Identify which cell holds the provided text, then report its [X, Y] central coordinate. 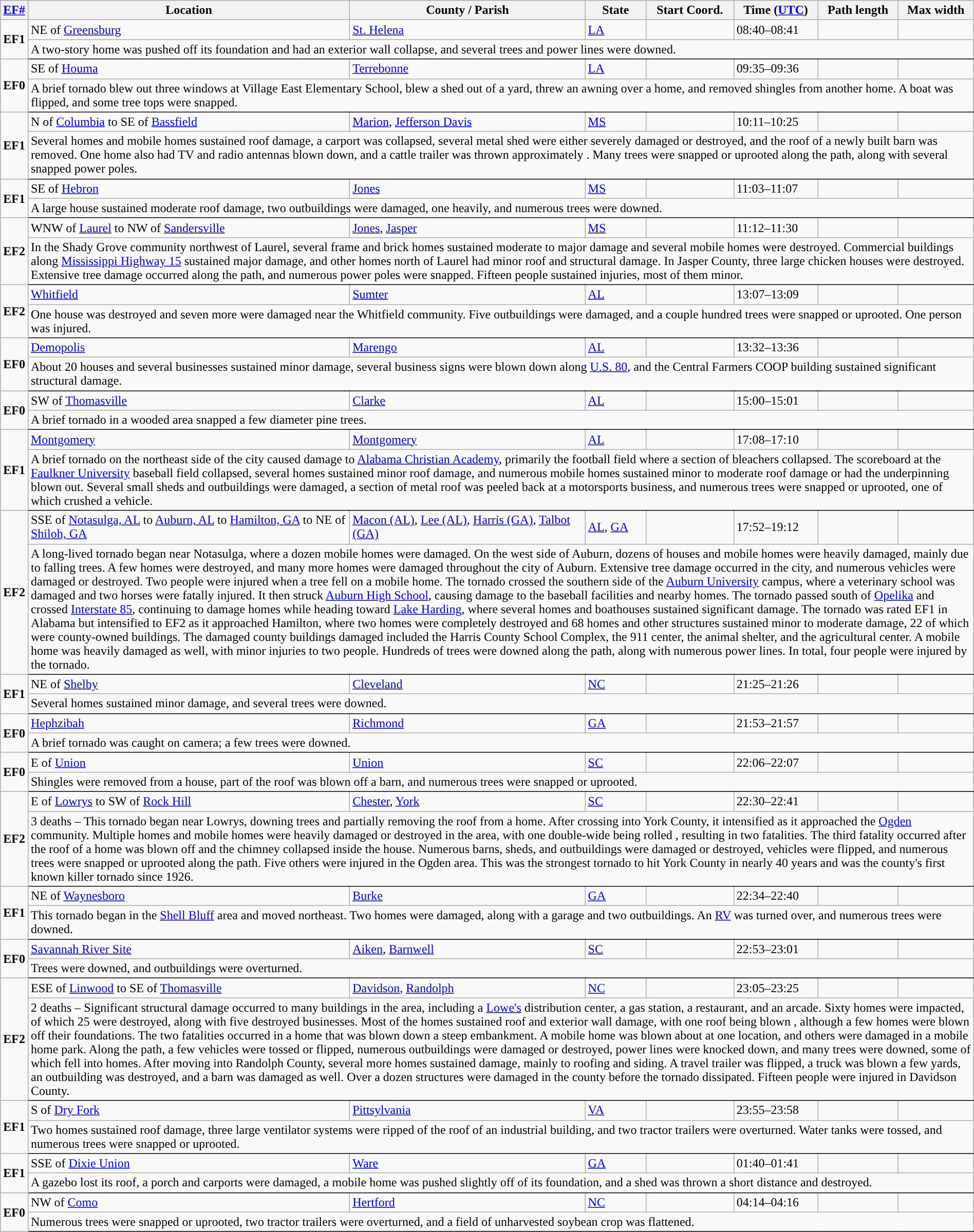
Terrebonne [467, 69]
09:35–09:36 [776, 69]
23:05–23:25 [776, 988]
SSE of Dixie Union [189, 1163]
S of Dry Fork [189, 1110]
A large house sustained moderate roof damage, two outbuildings were damaged, one heavily, and numerous trees were downed. [500, 208]
SSE of Notasulga, AL to Auburn, AL to Hamilton, GA to NE of Shiloh, GA [189, 527]
Marion, Jefferson Davis [467, 122]
21:53–21:57 [776, 723]
N of Columbia to SE of Bassfield [189, 122]
Sumter [467, 294]
A brief tornado was caught on camera; a few trees were downed. [500, 743]
Shingles were removed from a house, part of the roof was blown off a barn, and numerous trees were snapped or uprooted. [500, 782]
EF# [14, 10]
Start Coord. [690, 10]
Hertford [467, 1202]
13:32–13:36 [776, 348]
21:25–21:26 [776, 684]
NE of Greensburg [189, 30]
Ware [467, 1163]
23:55–23:58 [776, 1110]
Several homes sustained minor damage, and several trees were downed. [500, 704]
Clarke [467, 401]
SE of Hebron [189, 188]
13:07–13:09 [776, 294]
WNW of Laurel to NW of Sandersville [189, 228]
Marengo [467, 348]
E of Union [189, 762]
22:53–23:01 [776, 949]
Time (UTC) [776, 10]
Aiken, Barnwell [467, 949]
Path length [858, 10]
11:12–11:30 [776, 228]
Union [467, 762]
Macon (AL), Lee (AL), Harris (GA), Talbot (GA) [467, 527]
Pittsylvania [467, 1110]
ESE of Linwood to SE of Thomasville [189, 988]
22:30–22:41 [776, 801]
08:40–08:41 [776, 30]
Savannah River Site [189, 949]
22:34–22:40 [776, 896]
Trees were downed, and outbuildings were overturned. [500, 969]
Davidson, Randolph [467, 988]
04:14–04:16 [776, 1202]
E of Lowrys to SW of Rock Hill [189, 801]
St. Helena [467, 30]
Richmond [467, 723]
State [615, 10]
17:08–17:10 [776, 440]
Jones [467, 188]
VA [615, 1110]
15:00–15:01 [776, 401]
10:11–10:25 [776, 122]
Hephzibah [189, 723]
NW of Como [189, 1202]
Max width [936, 10]
AL, GA [615, 527]
Whitfield [189, 294]
Jones, Jasper [467, 228]
Numerous trees were snapped or uprooted, two tractor trailers were overturned, and a field of unharvested soybean crop was flattened. [500, 1222]
Demopolis [189, 348]
NE of Shelby [189, 684]
A brief tornado in a wooded area snapped a few diameter pine trees. [500, 420]
SW of Thomasville [189, 401]
01:40–01:41 [776, 1163]
Location [189, 10]
County / Parish [467, 10]
11:03–11:07 [776, 188]
SE of Houma [189, 69]
Burke [467, 896]
Cleveland [467, 684]
22:06–22:07 [776, 762]
Chester, York [467, 801]
A two-story home was pushed off its foundation and had an exterior wall collapse, and several trees and power lines were downed. [500, 49]
17:52–19:12 [776, 527]
NE of Waynesboro [189, 896]
